Scan for the cell matching the given text and deliver its [x, y] coordinate at center. 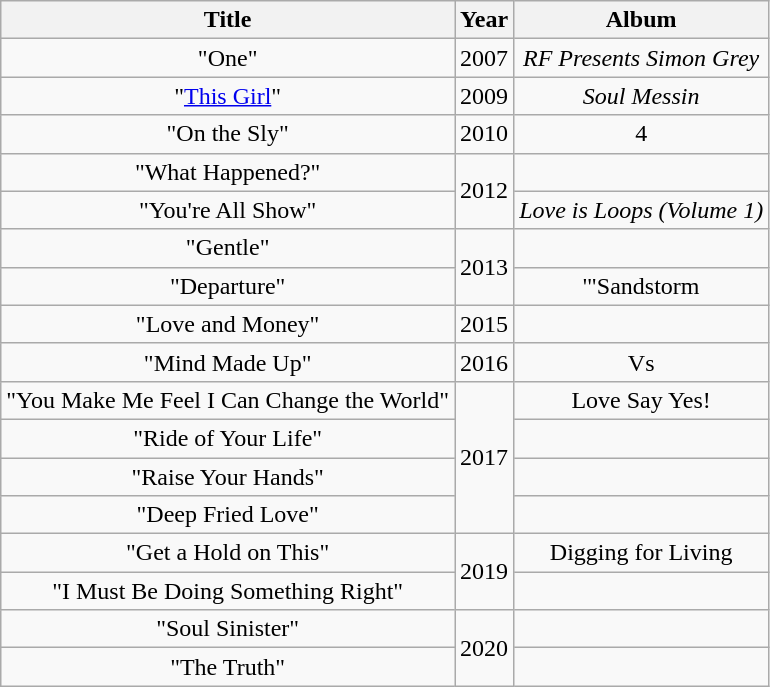
2009 [484, 96]
"Raise Your Hands" [228, 477]
Love Say Yes! [642, 400]
"Departure" [228, 286]
2012 [484, 191]
Album [642, 20]
"Soul Sinister" [228, 629]
'"Sandstorm [642, 286]
2007 [484, 58]
Year [484, 20]
2019 [484, 572]
"You Make Me Feel I Can Change the World" [228, 400]
"Love and Money" [228, 324]
"Mind Made Up" [228, 362]
"On the Sly" [228, 134]
2020 [484, 648]
2016 [484, 362]
2015 [484, 324]
2010 [484, 134]
2017 [484, 457]
Digging for Living [642, 553]
"Deep Fried Love" [228, 515]
"Gentle" [228, 248]
Title [228, 20]
"This Girl" [228, 96]
4 [642, 134]
Love is Loops (Volume 1) [642, 210]
RF Presents Simon Grey [642, 58]
"You're All Show" [228, 210]
Soul Messin [642, 96]
"What Happened?" [228, 172]
"Ride of Your Life" [228, 438]
"One" [228, 58]
"I Must Be Doing Something Right" [228, 591]
2013 [484, 267]
"The Truth" [228, 667]
Vs [642, 362]
"Get a Hold on This" [228, 553]
